Output the (X, Y) coordinate of the center of the cell containing the given text.  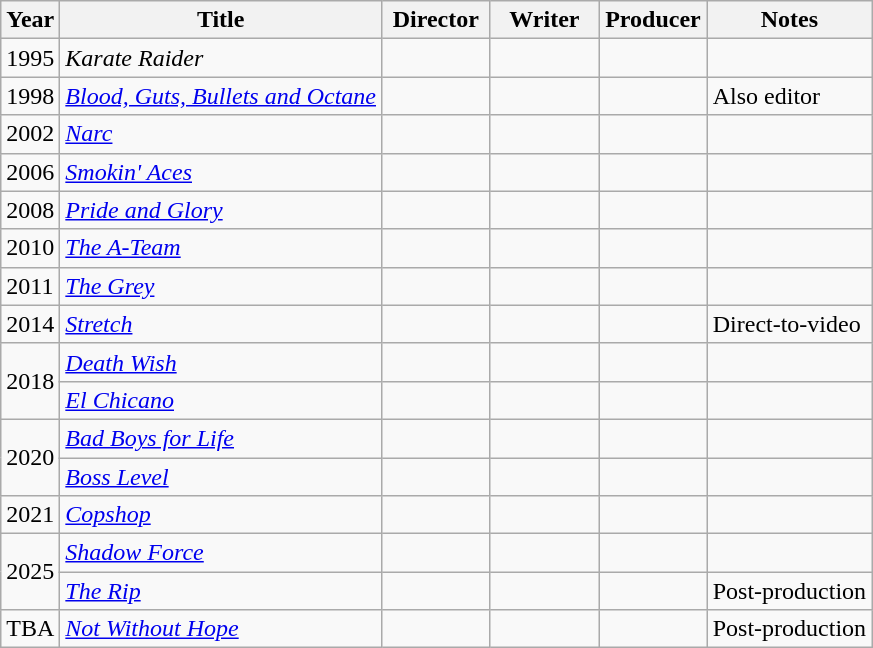
2002 (30, 134)
2010 (30, 248)
Copshop (221, 515)
Direct-to-video (789, 324)
El Chicano (221, 400)
Director (436, 20)
1998 (30, 96)
Smokin' Aces (221, 172)
TBA (30, 629)
Karate Raider (221, 58)
Not Without Hope (221, 629)
Bad Boys for Life (221, 438)
2014 (30, 324)
Also editor (789, 96)
2020 (30, 457)
2006 (30, 172)
Stretch (221, 324)
2025 (30, 572)
Year (30, 20)
Boss Level (221, 477)
The A-Team (221, 248)
Pride and Glory (221, 210)
Title (221, 20)
1995 (30, 58)
Notes (789, 20)
Death Wish (221, 362)
2018 (30, 381)
2021 (30, 515)
Narc (221, 134)
Producer (654, 20)
2011 (30, 286)
Writer (544, 20)
Blood, Guts, Bullets and Octane (221, 96)
The Rip (221, 591)
Shadow Force (221, 553)
2008 (30, 210)
The Grey (221, 286)
